Extract the [x, y] coordinate from the center of the cell holding the provided text.  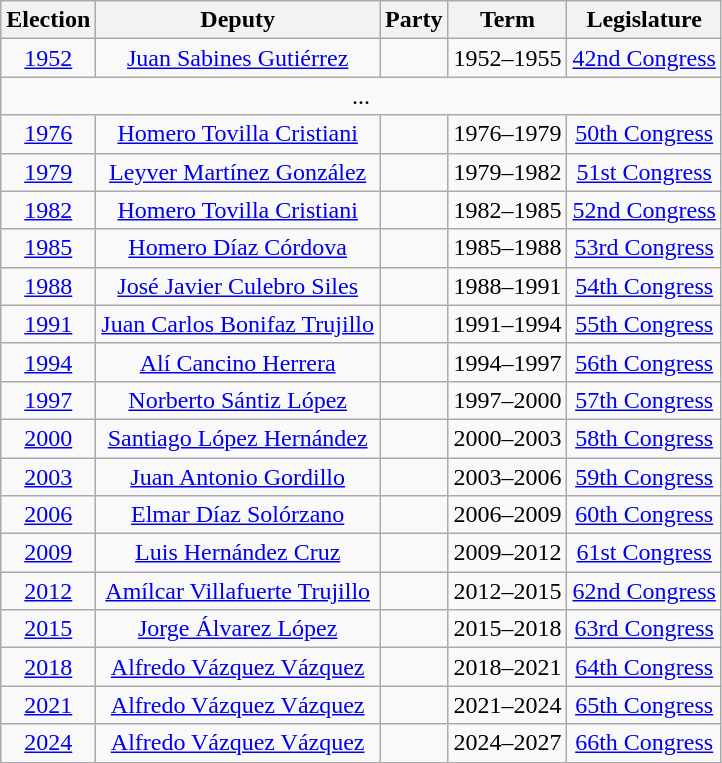
Term [508, 20]
2015–2018 [508, 629]
2021–2024 [508, 705]
51st Congress [644, 172]
Leyver Martínez González [238, 172]
1982 [48, 210]
1988 [48, 286]
Party [414, 20]
2003–2006 [508, 477]
52nd Congress [644, 210]
José Javier Culebro Siles [238, 286]
2024 [48, 743]
Juan Antonio Gordillo [238, 477]
2012–2015 [508, 591]
1997 [48, 400]
1979–1982 [508, 172]
... [362, 96]
57th Congress [644, 400]
1997–2000 [508, 400]
64th Congress [644, 667]
Legislature [644, 20]
1994 [48, 362]
1952 [48, 58]
1982–1985 [508, 210]
50th Congress [644, 134]
Luis Hernández Cruz [238, 553]
Santiago López Hernández [238, 438]
2018–2021 [508, 667]
2000 [48, 438]
54th Congress [644, 286]
58th Congress [644, 438]
1994–1997 [508, 362]
66th Congress [644, 743]
59th Congress [644, 477]
1988–1991 [508, 286]
Juan Sabines Gutiérrez [238, 58]
55th Congress [644, 324]
1985–1988 [508, 248]
2021 [48, 705]
Amílcar Villafuerte Trujillo [238, 591]
2015 [48, 629]
1976 [48, 134]
Deputy [238, 20]
60th Congress [644, 515]
63rd Congress [644, 629]
1952–1955 [508, 58]
2009 [48, 553]
1979 [48, 172]
2012 [48, 591]
65th Congress [644, 705]
2024–2027 [508, 743]
Juan Carlos Bonifaz Trujillo [238, 324]
Jorge Álvarez López [238, 629]
1976–1979 [508, 134]
Alí Cancino Herrera [238, 362]
2003 [48, 477]
1991 [48, 324]
1991–1994 [508, 324]
53rd Congress [644, 248]
2006–2009 [508, 515]
56th Congress [644, 362]
2018 [48, 667]
62nd Congress [644, 591]
Elmar Díaz Solórzano [238, 515]
2006 [48, 515]
Election [48, 20]
Homero Díaz Córdova [238, 248]
61st Congress [644, 553]
2000–2003 [508, 438]
1985 [48, 248]
Norberto Sántiz López [238, 400]
2009–2012 [508, 553]
42nd Congress [644, 58]
